Locate the cell with the specified text and output its [x, y] center coordinate. 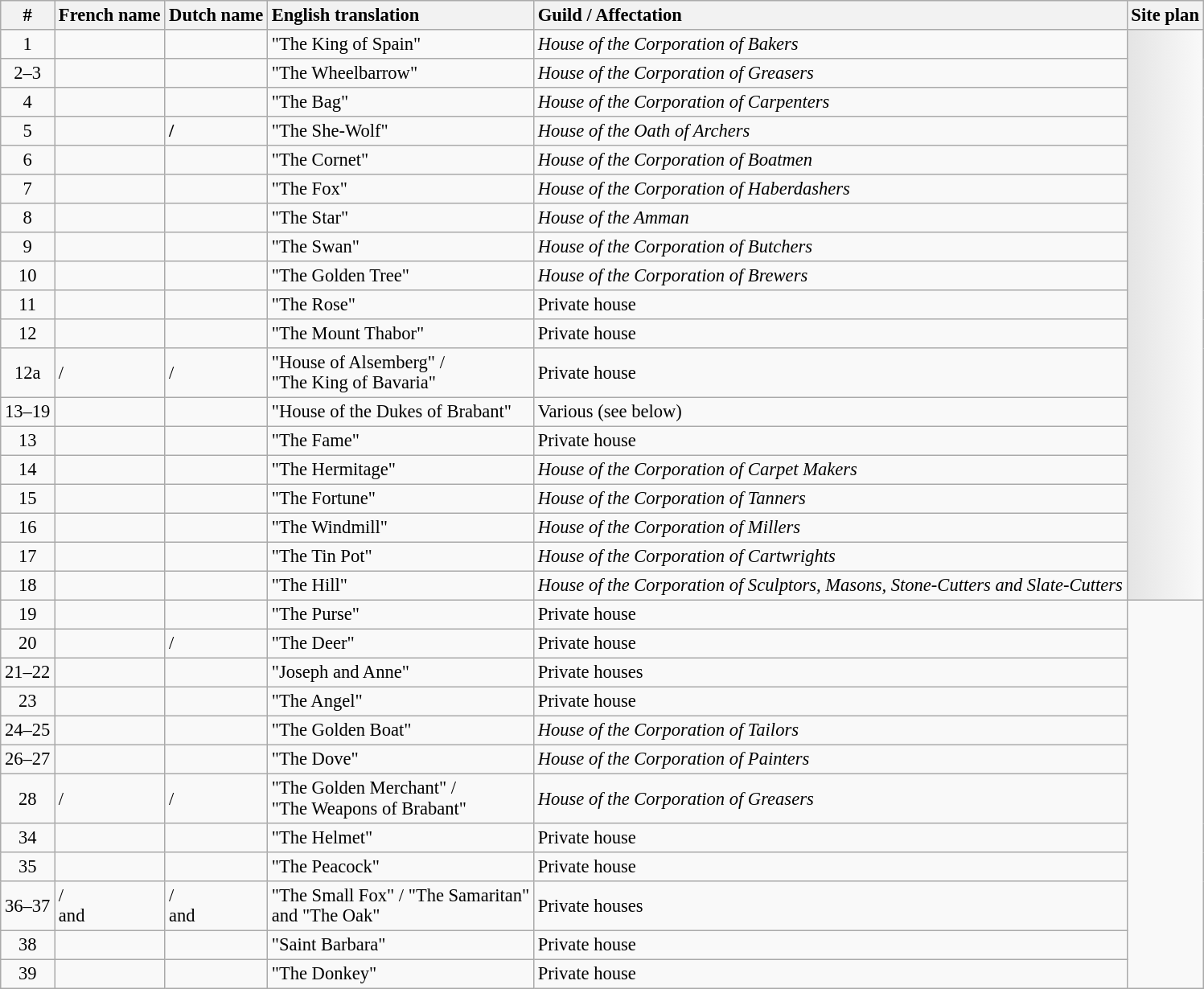
House of the Corporation of Carpet Makers [830, 470]
"The Cornet" [401, 160]
"The Hill" [401, 585]
House of the Corporation of Bakers [830, 44]
House of the Corporation of Millers [830, 527]
21–22 [27, 672]
"The Donkey" [401, 974]
"The Star" [401, 218]
"The Wheelbarrow" [401, 73]
English translation [401, 15]
28 [27, 798]
"The Fame" [401, 441]
"House of the Dukes of Brabant" [401, 412]
"The Peacock" [401, 867]
House of the Corporation of Tanners [830, 499]
"The Golden Boat" [401, 730]
"The Mount Thabor" [401, 334]
"The King of Spain" [401, 44]
26–27 [27, 759]
14 [27, 470]
"The Fortune" [401, 499]
"The Small Fox" / "The Samaritan" and "The Oak" [401, 906]
"The Rose" [401, 305]
House of the Corporation of Butchers [830, 247]
12a [27, 373]
16 [27, 527]
17 [27, 556]
House of the Corporation of Sculptors, Masons, Stone-Cutters and Slate-Cutters [830, 585]
"The Windmill" [401, 527]
"The Tin Pot" [401, 556]
House of the Corporation of Cartwrights [830, 556]
36–37 [27, 906]
7 [27, 189]
"The She-Wolf" [401, 131]
Site plan [1165, 15]
13–19 [27, 412]
House of the Corporation of Tailors [830, 730]
"The Golden Tree" [401, 276]
Various (see below) [830, 412]
House of the Corporation of Painters [830, 759]
"The Golden Merchant" / "The Weapons of Brabant" [401, 798]
2–3 [27, 73]
"The Angel" [401, 701]
11 [27, 305]
French name [109, 15]
"Joseph and Anne" [401, 672]
House of the Corporation of Carpenters [830, 102]
4 [27, 102]
12 [27, 334]
"The Dove" [401, 759]
34 [27, 838]
6 [27, 160]
23 [27, 701]
18 [27, 585]
House of the Oath of Archers [830, 131]
"The Helmet" [401, 838]
House of the Corporation of Haberdashers [830, 189]
"Saint Barbara" [401, 945]
35 [27, 867]
20 [27, 643]
38 [27, 945]
24–25 [27, 730]
9 [27, 247]
15 [27, 499]
House of the Amman [830, 218]
Guild / Affectation [830, 15]
"The Bag" [401, 102]
House of the Corporation of Boatmen [830, 160]
5 [27, 131]
"The Purse" [401, 614]
Dutch name [216, 15]
10 [27, 276]
"The Fox" [401, 189]
1 [27, 44]
13 [27, 441]
39 [27, 974]
House of the Corporation of Brewers [830, 276]
19 [27, 614]
"The Deer" [401, 643]
"The Swan" [401, 247]
"The Hermitage" [401, 470]
"House of Alsemberg" / "The King of Bavaria" [401, 373]
# [27, 15]
8 [27, 218]
